Identify which cell holds the provided text, then report its (x, y) central coordinate. 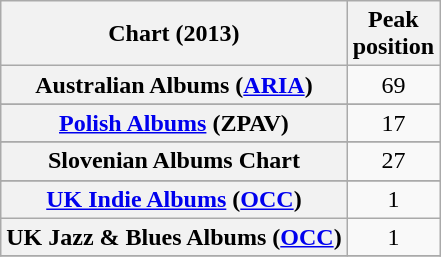
Slovenian Albums Chart (174, 161)
69 (393, 85)
Peakposition (393, 34)
Australian Albums (ARIA) (174, 85)
Polish Albums (ZPAV) (174, 123)
UK Jazz & Blues Albums (OCC) (174, 237)
UK Indie Albums (OCC) (174, 199)
27 (393, 161)
17 (393, 123)
Chart (2013) (174, 34)
